Output the [x, y] coordinate of the center of the cell containing the given text.  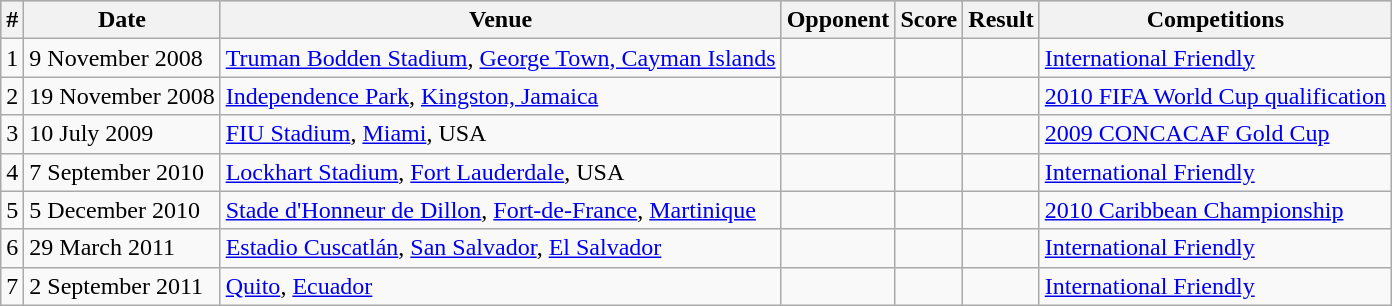
2 September 2011 [122, 286]
Venue [500, 20]
19 November 2008 [122, 96]
1 [12, 58]
7 September 2010 [122, 172]
3 [12, 134]
Date [122, 20]
FIU Stadium, Miami, USA [500, 134]
5 December 2010 [122, 210]
10 July 2009 [122, 134]
# [12, 20]
5 [12, 210]
29 March 2011 [122, 248]
2009 CONCACAF Gold Cup [1215, 134]
Score [929, 20]
Estadio Cuscatlán, San Salvador, El Salvador [500, 248]
7 [12, 286]
Result [1001, 20]
2 [12, 96]
Opponent [838, 20]
9 November 2008 [122, 58]
2010 FIFA World Cup qualification [1215, 96]
Truman Bodden Stadium, George Town, Cayman Islands [500, 58]
Competitions [1215, 20]
Stade d'Honneur de Dillon, Fort-de-France, Martinique [500, 210]
4 [12, 172]
2010 Caribbean Championship [1215, 210]
Independence Park, Kingston, Jamaica [500, 96]
Lockhart Stadium, Fort Lauderdale, USA [500, 172]
6 [12, 248]
Quito, Ecuador [500, 286]
